Return [X, Y] of the center of cell containing provided text 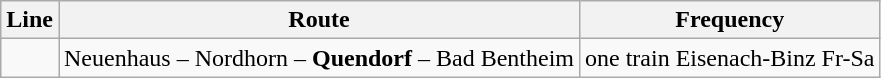
one train Eisenach-Binz Fr-Sa [729, 58]
Neuenhaus – Nordhorn – Quendorf – Bad Bentheim [318, 58]
Frequency [729, 20]
Line [30, 20]
Route [318, 20]
